Return [X, Y] of the center of cell containing provided text 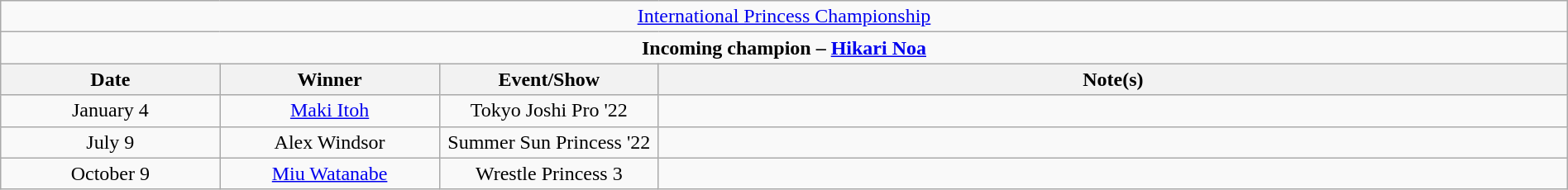
Alex Windsor [329, 142]
Tokyo Joshi Pro '22 [549, 111]
Incoming champion – Hikari Noa [784, 48]
July 9 [111, 142]
Maki Itoh [329, 111]
International Princess Championship [784, 17]
Event/Show [549, 79]
October 9 [111, 173]
Wrestle Princess 3 [549, 173]
January 4 [111, 111]
Note(s) [1113, 79]
Date [111, 79]
Miu Watanabe [329, 173]
Winner [329, 79]
Summer Sun Princess '22 [549, 142]
